Return (X, Y) of the center of cell containing provided text 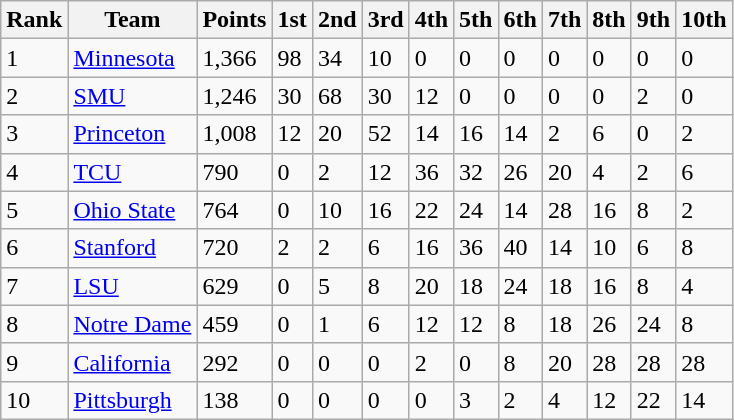
5th (476, 20)
40 (520, 248)
9th (653, 20)
3rd (386, 20)
34 (337, 58)
764 (234, 210)
10th (704, 20)
720 (234, 248)
1,246 (234, 96)
Ohio State (132, 210)
7 (34, 286)
Minnesota (132, 58)
2nd (337, 20)
629 (234, 286)
790 (234, 172)
8th (609, 20)
459 (234, 324)
292 (234, 362)
LSU (132, 286)
7th (564, 20)
TCU (132, 172)
4th (431, 20)
6th (520, 20)
52 (386, 134)
Stanford (132, 248)
Points (234, 20)
Pittsburgh (132, 400)
1st (292, 20)
32 (476, 172)
1,008 (234, 134)
68 (337, 96)
California (132, 362)
Notre Dame (132, 324)
Rank (34, 20)
9 (34, 362)
138 (234, 400)
Team (132, 20)
SMU (132, 96)
1,366 (234, 58)
98 (292, 58)
Princeton (132, 134)
